Identify which cell holds the provided text, then report its (X, Y) central coordinate. 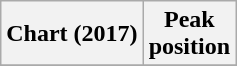
Peakposition (189, 34)
Chart (2017) (72, 34)
